Output the (X, Y) coordinate of the center of the cell containing the given text.  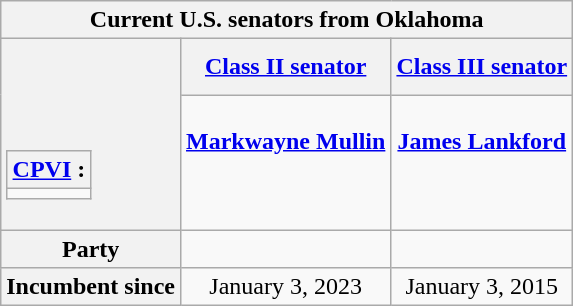
Current U.S. senators from Oklahoma (287, 20)
Class II senator (285, 67)
Party (91, 249)
Class III senator (482, 67)
January 3, 2023 (285, 287)
Markwayne Mullin (285, 162)
James Lankford (482, 162)
Incumbent since (91, 287)
January 3, 2015 (482, 287)
